Provide the [X, Y] coordinate of the cell's center where the given text is located.  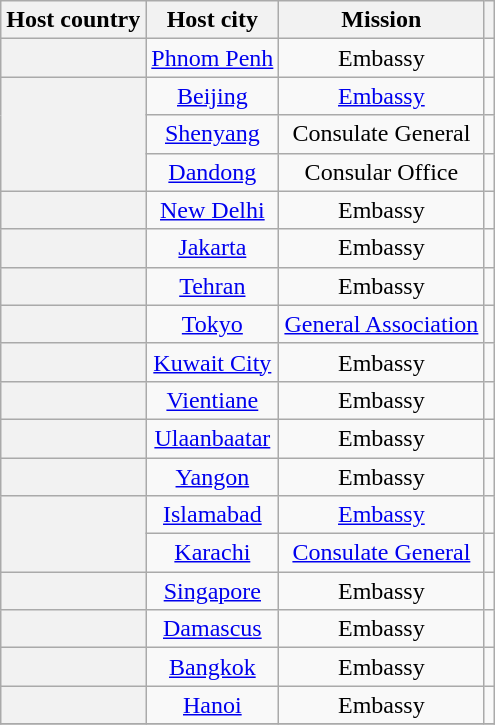
Jakarta [212, 248]
Mission [382, 20]
Phnom Penh [212, 58]
Dandong [212, 172]
Singapore [212, 591]
Ulaanbaatar [212, 438]
Yangon [212, 477]
Host country [74, 20]
Damascus [212, 629]
Consular Office [382, 172]
Bangkok [212, 667]
New Delhi [212, 210]
Beijing [212, 96]
Host city [212, 20]
Islamabad [212, 515]
Vientiane [212, 400]
Hanoi [212, 705]
Tehran [212, 286]
Karachi [212, 553]
Tokyo [212, 324]
Shenyang [212, 134]
General Association [382, 324]
Kuwait City [212, 362]
